Find where the given text appears and provide that cell's center as [X, Y] coordinate. 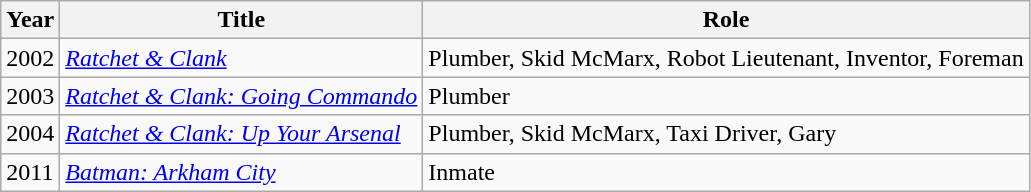
Plumber, Skid McMarx, Robot Lieutenant, Inventor, Foreman [726, 58]
Ratchet & Clank: Up Your Arsenal [242, 134]
2011 [30, 172]
2004 [30, 134]
Year [30, 20]
2002 [30, 58]
Title [242, 20]
Ratchet & Clank [242, 58]
Plumber [726, 96]
Batman: Arkham City [242, 172]
Ratchet & Clank: Going Commando [242, 96]
Role [726, 20]
Plumber, Skid McMarx, Taxi Driver, Gary [726, 134]
2003 [30, 96]
Inmate [726, 172]
